Identify which cell holds the provided text, then report its [x, y] central coordinate. 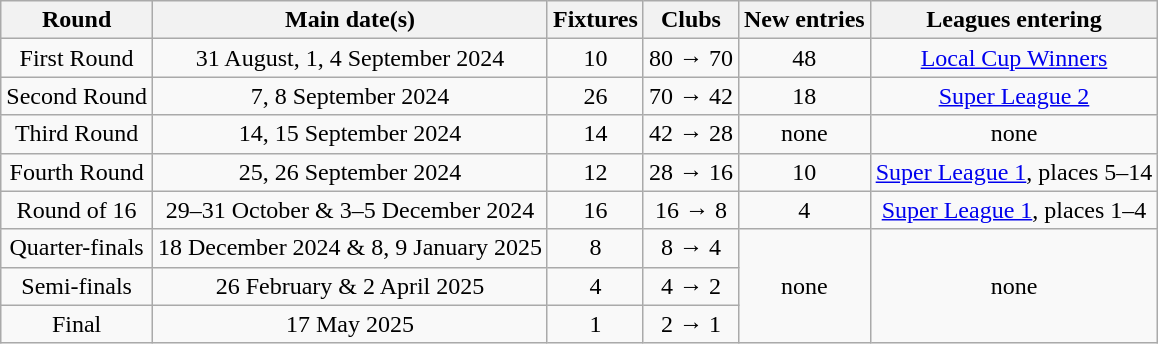
Clubs [690, 20]
16 [595, 210]
16 → 8 [690, 210]
18 [804, 96]
First Round [77, 58]
18 December 2024 & 8, 9 January 2025 [350, 248]
2 → 1 [690, 324]
14 [595, 134]
26 February & 2 April 2025 [350, 286]
70 → 42 [690, 96]
1 [595, 324]
17 May 2025 [350, 324]
8 → 4 [690, 248]
Round of 16 [77, 210]
Final [77, 324]
26 [595, 96]
31 August, 1, 4 September 2024 [350, 58]
42 → 28 [690, 134]
Super League 1, places 5–14 [1014, 172]
12 [595, 172]
8 [595, 248]
4 → 2 [690, 286]
Local Cup Winners [1014, 58]
New entries [804, 20]
Fixtures [595, 20]
28 → 16 [690, 172]
7, 8 September 2024 [350, 96]
Semi-finals [77, 286]
Main date(s) [350, 20]
Round [77, 20]
Leagues entering [1014, 20]
Third Round [77, 134]
Super League 1, places 1–4 [1014, 210]
48 [804, 58]
25, 26 September 2024 [350, 172]
Super League 2 [1014, 96]
14, 15 September 2024 [350, 134]
Quarter-finals [77, 248]
29–31 October & 3–5 December 2024 [350, 210]
Second Round [77, 96]
Fourth Round [77, 172]
80 → 70 [690, 58]
